Return the [X, Y] coordinate for the center point of the cell that contains the specified text.  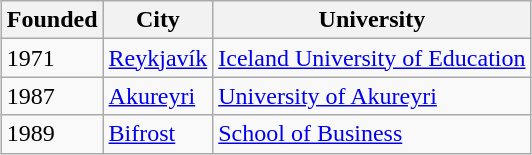
Akureyri [158, 96]
Iceland University of Education [372, 58]
Founded [52, 20]
School of Business [372, 134]
1989 [52, 134]
University of Akureyri [372, 96]
University [372, 20]
Bifrost [158, 134]
1987 [52, 96]
1971 [52, 58]
Reykjavík [158, 58]
City [158, 20]
